Extract the (X, Y) coordinate from the center of the cell holding the provided text.  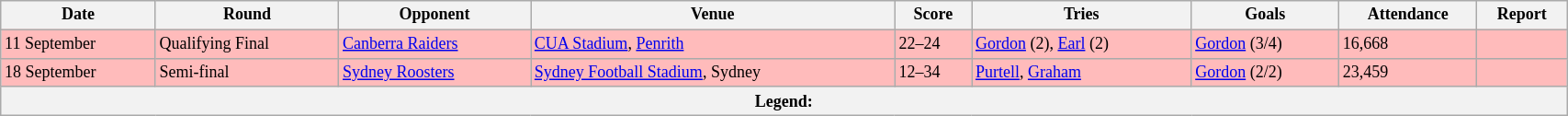
Sydney Football Stadium, Sydney (713, 72)
Opponent (435, 15)
16,668 (1407, 44)
Gordon (2/2) (1266, 72)
Purtell, Graham (1082, 72)
18 September (78, 72)
Score (933, 15)
23,459 (1407, 72)
Gordon (3/4) (1266, 44)
Tries (1082, 15)
Date (78, 15)
11 September (78, 44)
Legend: (784, 101)
22–24 (933, 44)
Round (247, 15)
Qualifying Final (247, 44)
Report (1522, 15)
Semi-final (247, 72)
CUA Stadium, Penrith (713, 44)
Attendance (1407, 15)
12–34 (933, 72)
Venue (713, 15)
Sydney Roosters (435, 72)
Canberra Raiders (435, 44)
Goals (1266, 15)
Gordon (2), Earl (2) (1082, 44)
